Find where the given text appears and provide that cell's center as [x, y] coordinate. 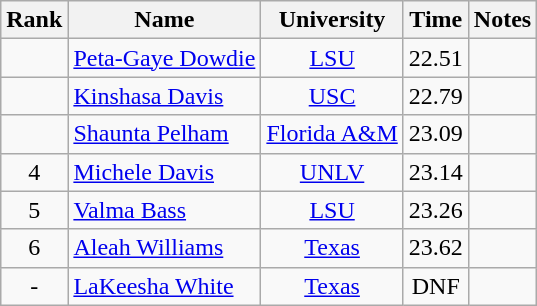
23.14 [436, 172]
Kinshasa Davis [164, 96]
Time [436, 20]
DNF [436, 286]
Florida A&M [332, 134]
Peta-Gaye Dowdie [164, 58]
Michele Davis [164, 172]
- [34, 286]
Valma Bass [164, 210]
Rank [34, 20]
5 [34, 210]
23.26 [436, 210]
22.51 [436, 58]
4 [34, 172]
LaKeesha White [164, 286]
Name [164, 20]
22.79 [436, 96]
23.62 [436, 248]
University [332, 20]
USC [332, 96]
6 [34, 248]
Shaunta Pelham [164, 134]
23.09 [436, 134]
Aleah Williams [164, 248]
Notes [502, 20]
UNLV [332, 172]
